Scan for the cell matching the given text and deliver its [x, y] coordinate at center. 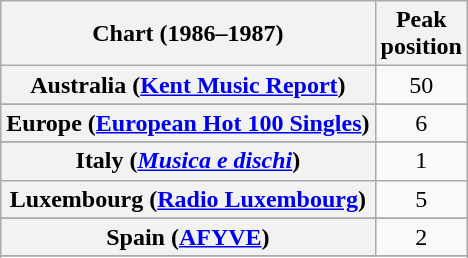
1 [421, 161]
Luxembourg (Radio Luxembourg) [188, 199]
5 [421, 199]
2 [421, 237]
6 [421, 123]
Europe (European Hot 100 Singles) [188, 123]
Spain (AFYVE) [188, 237]
Italy (Musica e dischi) [188, 161]
Australia (Kent Music Report) [188, 85]
50 [421, 85]
Chart (1986–1987) [188, 34]
Peakposition [421, 34]
